Capture the cell that displays the provided text and extract its [X, Y] central coordinate. 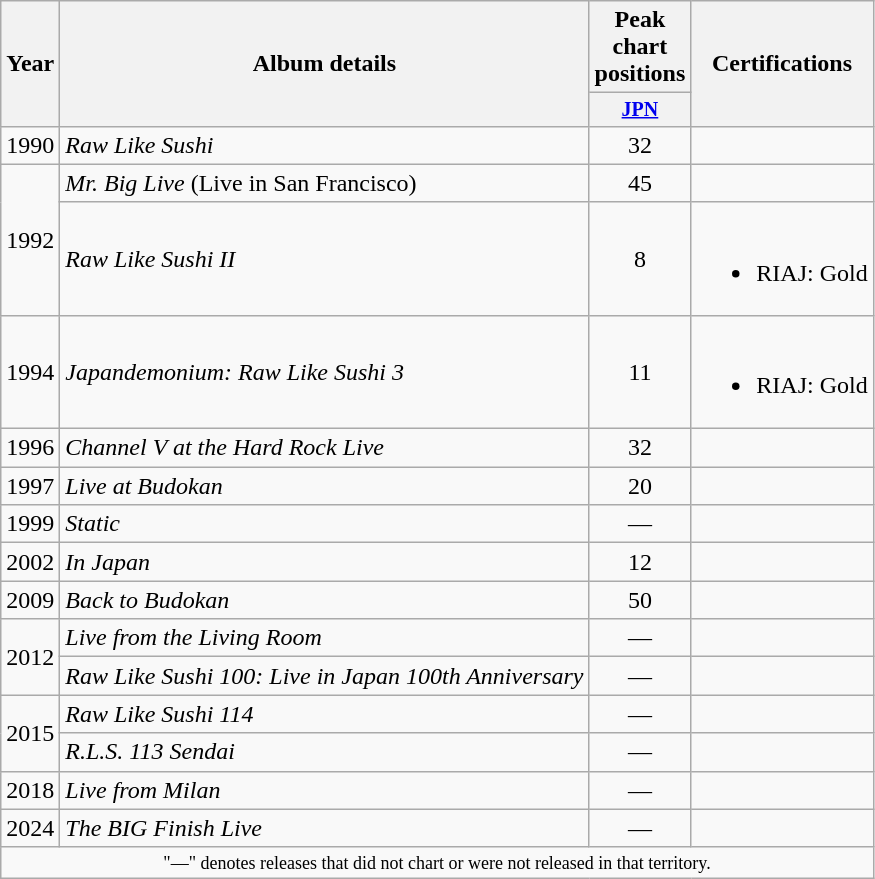
50 [640, 600]
2024 [30, 828]
1996 [30, 448]
Live from the Living Room [324, 638]
Japandemonium: Raw Like Sushi 3 [324, 372]
Year [30, 64]
Raw Like Sushi 100: Live in Japan 100th Anniversary [324, 676]
1997 [30, 486]
Live at Budokan [324, 486]
Raw Like Sushi II [324, 258]
"—" denotes releases that did not chart or were not released in that territory. [437, 862]
12 [640, 562]
JPN [640, 110]
20 [640, 486]
1992 [30, 240]
8 [640, 258]
The BIG Finish Live [324, 828]
Static [324, 524]
Certifications [782, 64]
Channel V at the Hard Rock Live [324, 448]
Raw Like Sushi 114 [324, 714]
2012 [30, 657]
1999 [30, 524]
2015 [30, 733]
Live from Milan [324, 790]
In Japan [324, 562]
Album details [324, 64]
2009 [30, 600]
Back to Budokan [324, 600]
2002 [30, 562]
1990 [30, 145]
Raw Like Sushi [324, 145]
R.L.S. 113 Sendai [324, 752]
11 [640, 372]
1994 [30, 372]
Mr. Big Live (Live in San Francisco) [324, 183]
Peak chart positions [640, 47]
45 [640, 183]
2018 [30, 790]
